Provide the (x, y) coordinate of the cell's center where the given text is located.  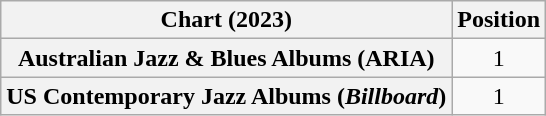
Position (499, 20)
Chart (2023) (226, 20)
Australian Jazz & Blues Albums (ARIA) (226, 58)
US Contemporary Jazz Albums (Billboard) (226, 96)
